Determine the (X, Y) coordinate at the center of the cell enclosing the given text.  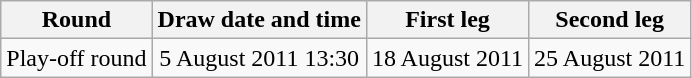
25 August 2011 (610, 58)
Draw date and time (259, 20)
18 August 2011 (447, 58)
Round (76, 20)
First leg (447, 20)
Second leg (610, 20)
Play-off round (76, 58)
5 August 2011 13:30 (259, 58)
